Pinpoint the cell where the given text exists, returning its [X, Y] midpoint coordinate. 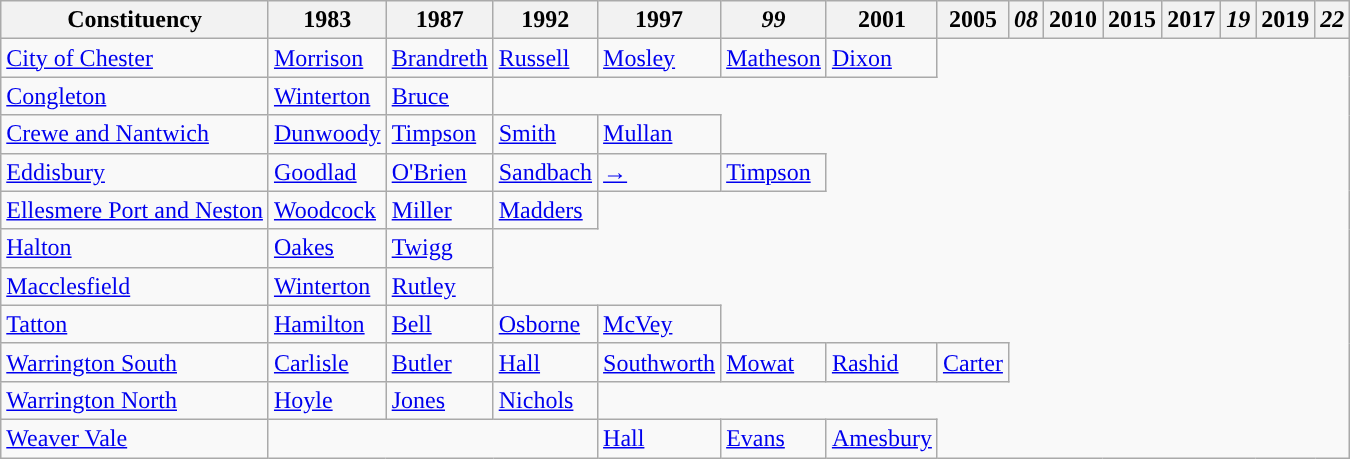
Constituency [135, 20]
2019 [1286, 20]
2010 [1074, 20]
Macclesfield [135, 286]
Weaver Vale [135, 438]
Oakes [327, 248]
Woodcock [327, 210]
Rashid [882, 362]
2005 [972, 20]
Rutley [440, 286]
Ellesmere Port and Neston [135, 210]
Butler [440, 362]
2001 [882, 20]
Hoyle [327, 400]
Osborne [545, 324]
2015 [1132, 20]
Sandbach [545, 172]
Evans [774, 438]
1987 [440, 20]
Crewe and Nantwich [135, 134]
Carter [972, 362]
Southworth [660, 362]
Bell [440, 324]
19 [1238, 20]
Dixon [882, 58]
Warrington North [135, 400]
→ [660, 172]
22 [1332, 20]
Halton [135, 248]
Eddisbury [135, 172]
Amesbury [882, 438]
Madders [545, 210]
Goodlad [327, 172]
Congleton [135, 96]
Warrington South [135, 362]
Bruce [440, 96]
Dunwoody [327, 134]
1983 [327, 20]
99 [774, 20]
Hamilton [327, 324]
Tatton [135, 324]
Russell [545, 58]
Matheson [774, 58]
1992 [545, 20]
McVey [660, 324]
Twigg [440, 248]
Jones [440, 400]
08 [1026, 20]
O'Brien [440, 172]
Brandreth [440, 58]
Morrison [327, 58]
Carlisle [327, 362]
Smith [545, 134]
Mosley [660, 58]
Mullan [660, 134]
Miller [440, 210]
2017 [1192, 20]
Nichols [545, 400]
Mowat [774, 362]
1997 [660, 20]
City of Chester [135, 58]
